Return (x, y) of the center of cell containing provided text 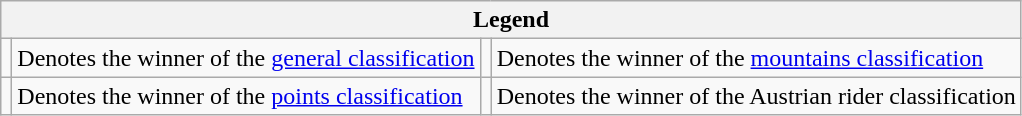
Legend (512, 20)
Denotes the winner of the general classification (246, 58)
Denotes the winner of the Austrian rider classification (756, 96)
Denotes the winner of the mountains classification (756, 58)
Denotes the winner of the points classification (246, 96)
